Scan for the cell matching the given text and deliver its (x, y) coordinate at center. 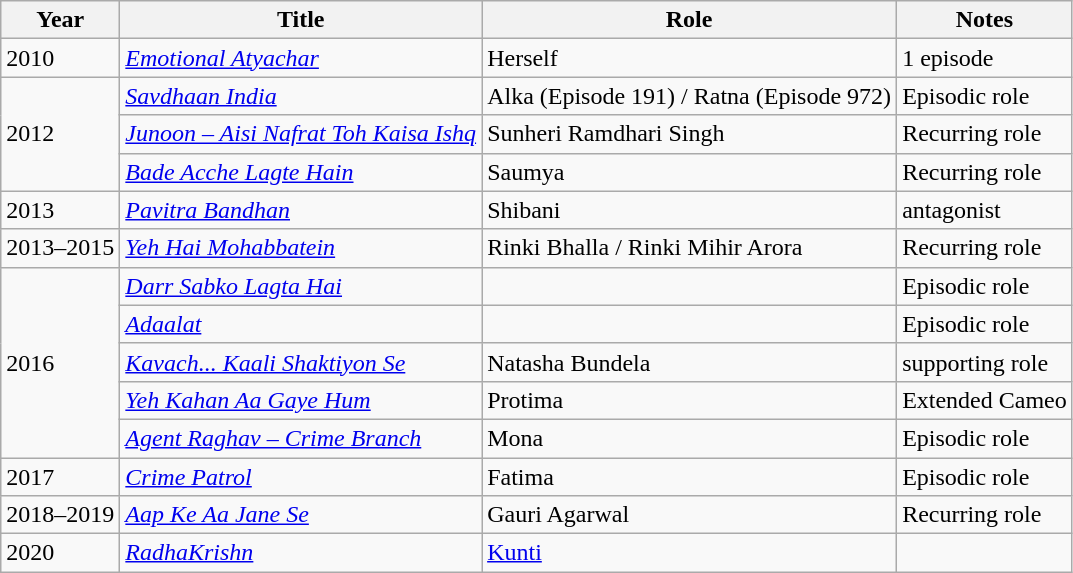
Emotional Atyachar (301, 58)
Aap Ke Aa Jane Se (301, 515)
Yeh Kahan Aa Gaye Hum (301, 400)
Kunti (690, 553)
Rinki Bhalla / Rinki Mihir Arora (690, 248)
Pavitra Bandhan (301, 210)
Title (301, 20)
Crime Patrol (301, 477)
Junoon – Aisi Nafrat Toh Kaisa Ishq (301, 134)
1 episode (985, 58)
Alka (Episode 191) / Ratna (Episode 972) (690, 96)
Fatima (690, 477)
Mona (690, 438)
Year (60, 20)
Notes (985, 20)
Savdhaan India (301, 96)
Shibani (690, 210)
2020 (60, 553)
2017 (60, 477)
RadhaKrishn (301, 553)
2010 (60, 58)
2018–2019 (60, 515)
Yeh Hai Mohabbatein (301, 248)
Protima (690, 400)
Extended Cameo (985, 400)
supporting role (985, 362)
Bade Acche Lagte Hain (301, 172)
2016 (60, 362)
Saumya (690, 172)
Herself (690, 58)
Gauri Agarwal (690, 515)
antagonist (985, 210)
2012 (60, 134)
Role (690, 20)
Kavach... Kaali Shaktiyon Se (301, 362)
Darr Sabko Lagta Hai (301, 286)
2013–2015 (60, 248)
Sunheri Ramdhari Singh (690, 134)
Natasha Bundela (690, 362)
Agent Raghav – Crime Branch (301, 438)
Adaalat (301, 324)
2013 (60, 210)
